For the text-containing cell, return its midpoint in (x, y) coordinate format. 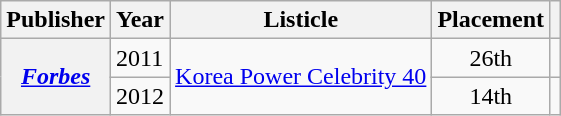
Listicle (301, 20)
Year (140, 20)
Placement (491, 20)
2011 (140, 58)
Forbes (56, 77)
Korea Power Celebrity 40 (301, 77)
2012 (140, 96)
Publisher (56, 20)
26th (491, 58)
14th (491, 96)
